Identify which cell holds the provided text, then report its (X, Y) central coordinate. 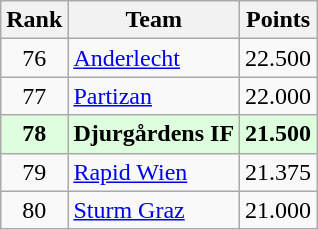
76 (34, 58)
78 (34, 134)
80 (34, 210)
77 (34, 96)
22.500 (278, 58)
Sturm Graz (154, 210)
22.000 (278, 96)
79 (34, 172)
Rank (34, 20)
Team (154, 20)
Points (278, 20)
21.375 (278, 172)
Partizan (154, 96)
21.000 (278, 210)
Anderlecht (154, 58)
Rapid Wien (154, 172)
21.500 (278, 134)
Djurgårdens IF (154, 134)
